Find where the given text appears and provide that cell's center as [X, Y] coordinate. 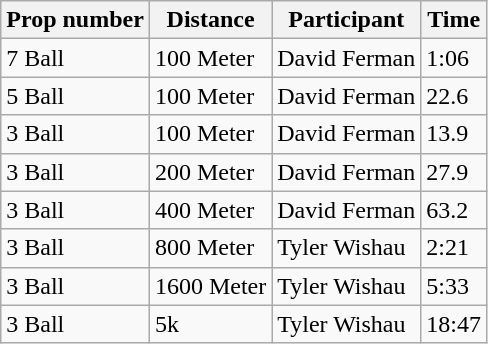
Time [454, 20]
63.2 [454, 210]
200 Meter [210, 172]
Prop number [76, 20]
5 Ball [76, 96]
400 Meter [210, 210]
18:47 [454, 324]
22.6 [454, 96]
5:33 [454, 286]
Participant [346, 20]
800 Meter [210, 248]
7 Ball [76, 58]
13.9 [454, 134]
Distance [210, 20]
1:06 [454, 58]
1600 Meter [210, 286]
5k [210, 324]
2:21 [454, 248]
27.9 [454, 172]
